Capture the cell that displays the provided text and extract its (X, Y) central coordinate. 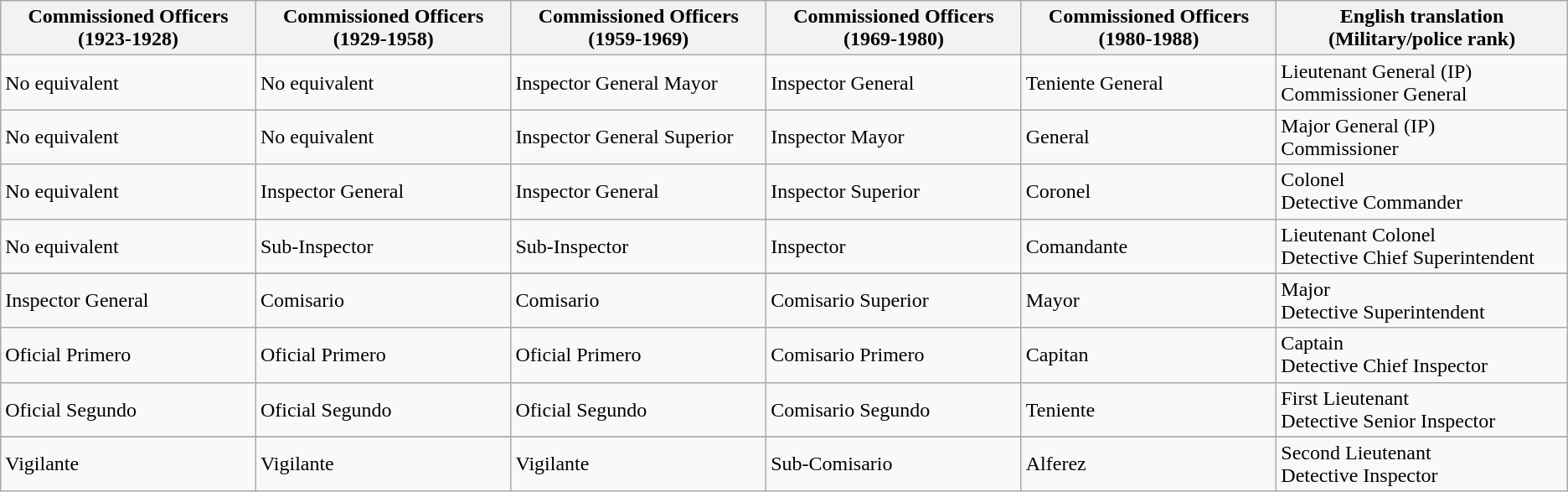
Commissioned Officers (1959-1969) (638, 28)
Major Detective Superintendent (1422, 300)
Alferez (1149, 464)
Comandante (1149, 246)
ColonelDetective Commander (1422, 191)
Inspector (895, 246)
Second LieutenantDetective Inspector (1422, 464)
Lieutenant General (IP)Commissioner General (1422, 82)
Capitan (1149, 355)
Commissioned Officers (1969-1980) (895, 28)
Coronel (1149, 191)
Lieutenant ColonelDetective Chief Superintendent (1422, 246)
Teniente (1149, 409)
Sub-Comisario (895, 464)
CaptainDetective Chief Inspector (1422, 355)
Inspector Superior (895, 191)
Comisario Segundo (895, 409)
Commissioned Officers (1923-1928) (129, 28)
Teniente General (1149, 82)
First Lieutenant Detective Senior Inspector (1422, 409)
Inspector Mayor (895, 137)
Mayor (1149, 300)
Commissioned Officers (1980-1988) (1149, 28)
Comisario Superior (895, 300)
Comisario Primero (895, 355)
General (1149, 137)
Major General (IP)Commissioner (1422, 137)
Commissioned Officers (1929-1958) (384, 28)
English translation (Military/police rank) (1422, 28)
Inspector General Mayor (638, 82)
Inspector General Superior (638, 137)
